Search for the cell housing the specified text and yield its (X, Y) center coordinate. 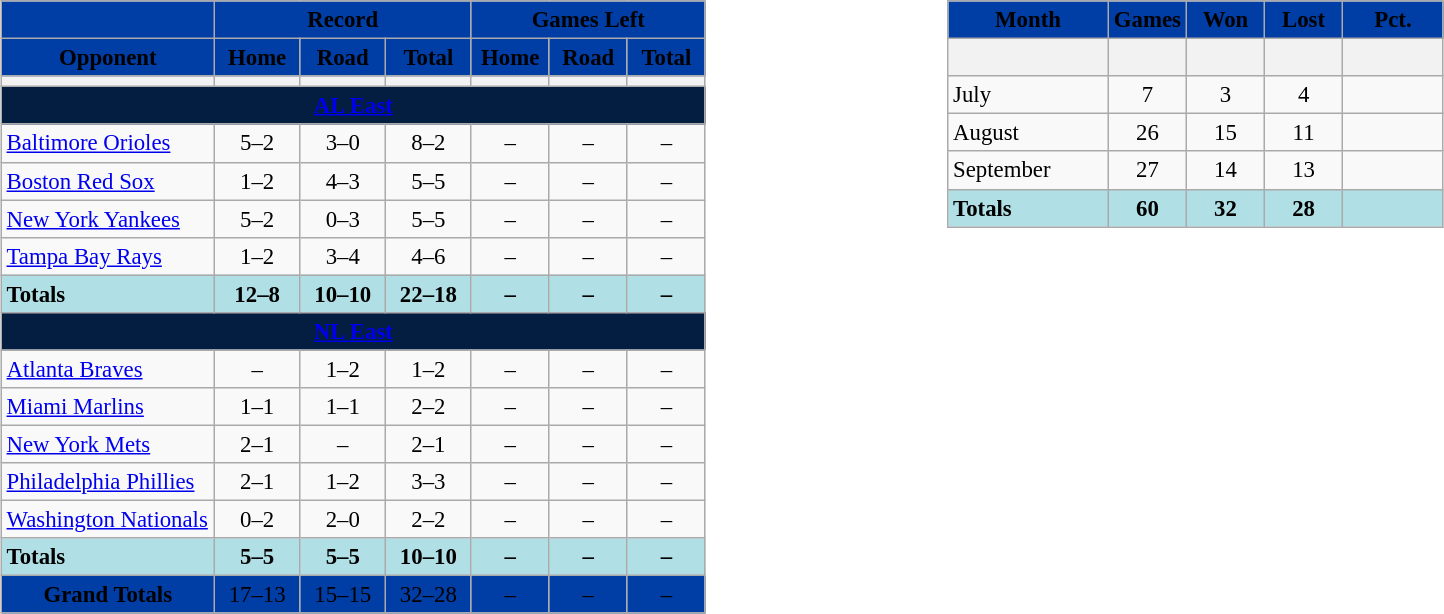
Miami Marlins (108, 407)
32–28 (429, 595)
2–0 (343, 519)
New York Yankees (108, 219)
Games (1147, 20)
Grand Totals (108, 595)
15 (1225, 133)
Atlanta Braves (108, 369)
27 (1147, 170)
22–18 (429, 294)
3–4 (343, 256)
Baltimore Orioles (108, 143)
New York Mets (108, 444)
13 (1304, 170)
4–6 (429, 256)
August (1028, 133)
17–13 (257, 595)
8–2 (429, 143)
3–3 (429, 482)
60 (1147, 208)
Tampa Bay Rays (108, 256)
Month (1028, 20)
28 (1304, 208)
Boston Red Sox (108, 181)
Lost (1304, 20)
14 (1225, 170)
7 (1147, 95)
3–0 (343, 143)
12–8 (257, 294)
3 (1225, 95)
0–3 (343, 219)
Washington Nationals (108, 519)
Record (342, 20)
15–15 (343, 595)
Philadelphia Phillies (108, 482)
Games Left (588, 20)
Pct. (1394, 20)
26 (1147, 133)
Opponent (108, 58)
32 (1225, 208)
July (1028, 95)
NL East (353, 331)
11 (1304, 133)
AL East (353, 106)
4 (1304, 95)
September (1028, 170)
Won (1225, 20)
0–2 (257, 519)
4–3 (343, 181)
